Identify which cell holds the provided text, then report its (X, Y) central coordinate. 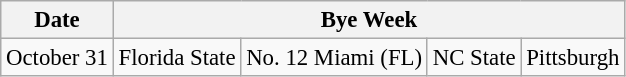
Date (57, 20)
Bye Week (369, 20)
Florida State (177, 58)
October 31 (57, 58)
Pittsburgh (573, 58)
NC State (474, 58)
No. 12 Miami (FL) (334, 58)
